Return [X, Y] of the center of cell containing provided text 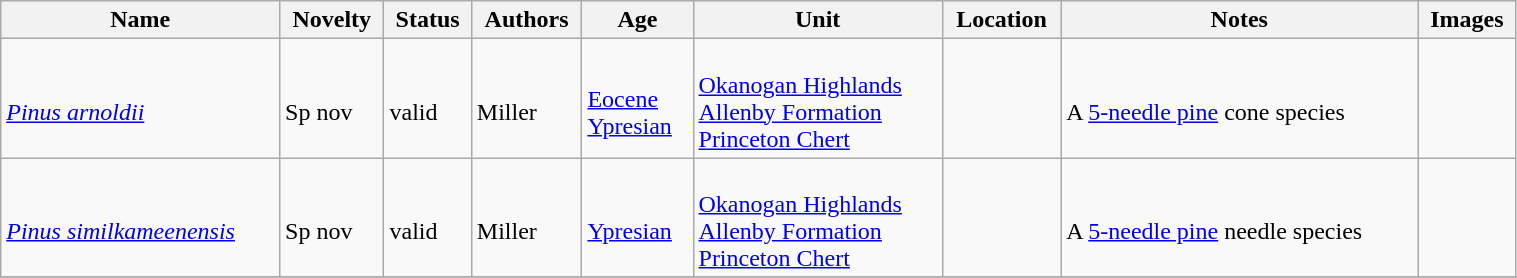
EoceneYpresian [638, 98]
Authors [526, 20]
Images [1467, 20]
Age [638, 20]
Location [1001, 20]
Pinus similkameenensis [140, 218]
Pinus arnoldii [140, 98]
Notes [1240, 20]
A 5-needle pine cone species [1240, 98]
Status [428, 20]
Name [140, 20]
Novelty [332, 20]
Ypresian [638, 218]
A 5-needle pine needle species [1240, 218]
Unit [818, 20]
